Scan for the cell matching the given text and deliver its (x, y) coordinate at center. 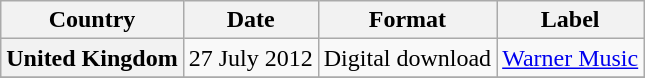
Date (250, 20)
United Kingdom (92, 58)
Warner Music (570, 58)
27 July 2012 (250, 58)
Format (407, 20)
Digital download (407, 58)
Country (92, 20)
Label (570, 20)
